Extract the [X, Y] coordinate from the center of the cell holding the provided text.  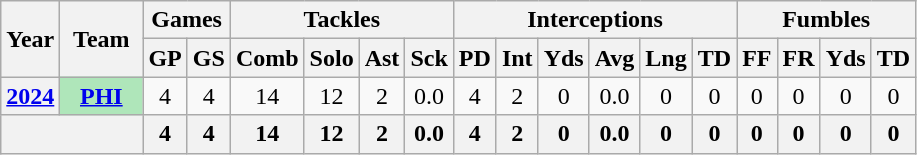
Lng [666, 58]
Comb [267, 58]
Int [517, 58]
Ast [382, 58]
Games [186, 20]
FF [757, 58]
2024 [30, 96]
Year [30, 39]
PHI [102, 96]
GS [208, 58]
Fumbles [826, 20]
FR [798, 58]
GP [165, 58]
Sck [429, 58]
Team [102, 39]
Tackles [342, 20]
Solo [332, 58]
Interceptions [594, 20]
Avg [614, 58]
PD [474, 58]
